Determine the [X, Y] coordinate at the center of the cell enclosing the given text.  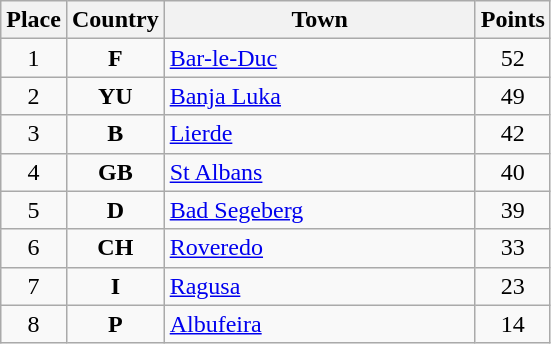
YU [115, 96]
St Albans [320, 172]
8 [34, 324]
Points [512, 20]
Town [320, 20]
52 [512, 58]
7 [34, 286]
Bar-le-Duc [320, 58]
3 [34, 134]
1 [34, 58]
4 [34, 172]
GB [115, 172]
Bad Segeberg [320, 210]
2 [34, 96]
Country [115, 20]
Roveredo [320, 248]
14 [512, 324]
Banja Luka [320, 96]
49 [512, 96]
Albufeira [320, 324]
42 [512, 134]
5 [34, 210]
Lierde [320, 134]
CH [115, 248]
I [115, 286]
D [115, 210]
Place [34, 20]
B [115, 134]
P [115, 324]
23 [512, 286]
6 [34, 248]
39 [512, 210]
40 [512, 172]
Ragusa [320, 286]
33 [512, 248]
F [115, 58]
